Output the [X, Y] coordinate of the center of the cell containing the given text.  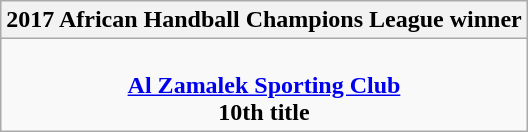
Al Zamalek Sporting Club10th title [264, 85]
2017 African Handball Champions League winner [264, 20]
